For the text-containing cell, return its midpoint in (X, Y) coordinate format. 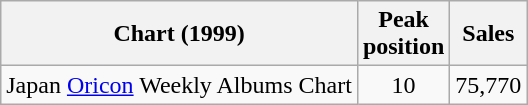
Chart (1999) (180, 34)
Japan Oricon Weekly Albums Chart (180, 85)
Peakposition (403, 34)
Sales (488, 34)
10 (403, 85)
75,770 (488, 85)
